Detect which cell encompasses the target text, then output its [x, y] center coordinate. 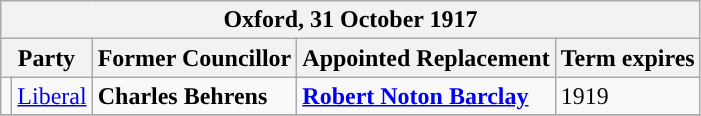
Party [46, 58]
1919 [628, 96]
Charles Behrens [194, 96]
Appointed Replacement [426, 58]
Oxford, 31 October 1917 [350, 20]
Term expires [628, 58]
Former Councillor [194, 58]
Robert Noton Barclay [426, 96]
Liberal [52, 96]
